Determine the (X, Y) coordinate at the center of the cell enclosing the given text.  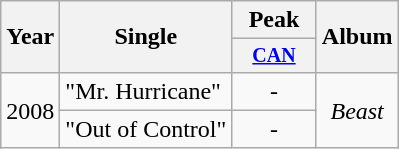
Year (30, 37)
Beast (357, 110)
Single (146, 37)
"Out of Control" (146, 129)
"Mr. Hurricane" (146, 91)
CAN (274, 56)
Peak (274, 20)
Album (357, 37)
2008 (30, 110)
